Return the (x, y) coordinate for the center point of the cell that contains the specified text.  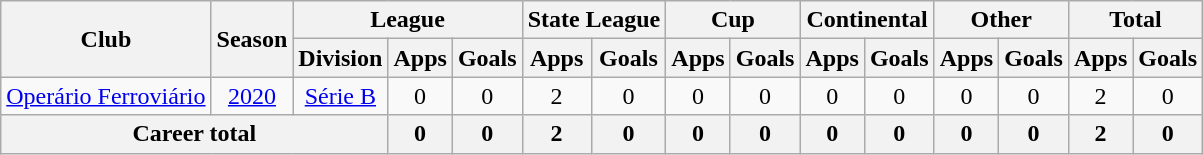
Career total (194, 134)
Division (340, 58)
Cup (733, 20)
Total (1135, 20)
Operário Ferroviário (106, 96)
Club (106, 39)
League (408, 20)
Season (252, 39)
Série B (340, 96)
State League (594, 20)
2020 (252, 96)
Continental (867, 20)
Other (1001, 20)
